Determine the (x, y) coordinate at the center of the cell enclosing the given text.  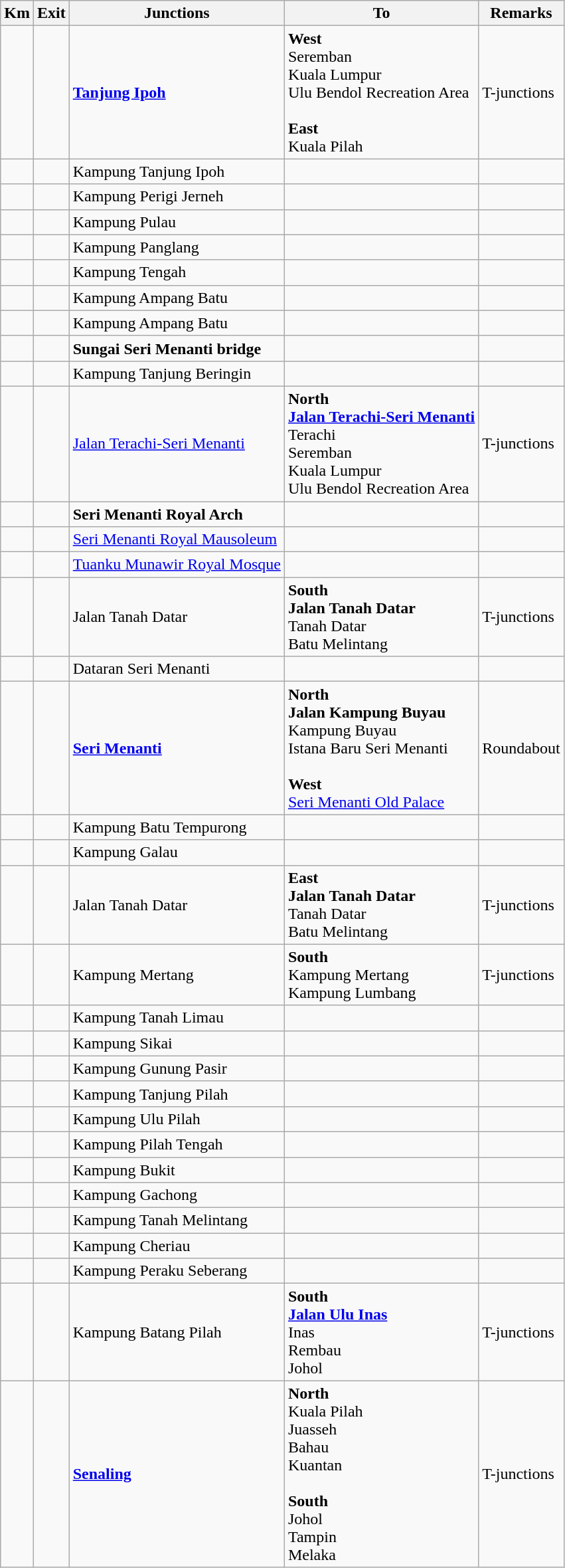
North Jalan Terachi-Seri MenantiTerachiSerembanKuala LumpurUlu Bendol Recreation Area (381, 444)
Kampung Pilah Tengah (177, 1144)
West Seremban Kuala LumpurUlu Bendol Recreation AreaEast Kuala Pilah (381, 92)
Sungai Seri Menanti bridge (177, 348)
Kampung Gunung Pasir (177, 1068)
Kampung Gachong (177, 1195)
Kampung Batu Tempurong (177, 827)
Dataran Seri Menanti (177, 669)
Kampung Mertang (177, 975)
Kampung Tanjung Ipoh (177, 171)
Tanjung Ipoh (177, 92)
Kampung Tanjung Pilah (177, 1094)
SouthJalan Tanah DatarTanah DatarBatu Melintang (381, 617)
Remarks (521, 13)
Kampung Tanah Melintang (177, 1221)
Roundabout (521, 748)
Exit (51, 13)
Junctions (177, 13)
EastJalan Tanah DatarTanah DatarBatu Melintang (381, 905)
Kampung Tanjung Beringin (177, 373)
Kampung Sikai (177, 1043)
Kampung Pulau (177, 222)
Seri Menanti Royal Mausoleum (177, 539)
Kampung Cheriau (177, 1246)
Kampung Bukit (177, 1170)
Senaling (177, 1474)
Seri Menanti (177, 748)
Kampung Ulu Pilah (177, 1119)
Kampung Peraku Seberang (177, 1271)
NorthJalan Kampung BuyauKampung BuyauIstana Baru Seri MenantiWestSeri Menanti Old Palace (381, 748)
To (381, 13)
South Jalan Ulu InasInasRembauJohol (381, 1332)
Tuanku Munawir Royal Mosque (177, 565)
Kampung Tengah (177, 272)
Jalan Terachi-Seri Menanti (177, 444)
Kampung Batang Pilah (177, 1332)
Seri Menanti Royal Arch (177, 514)
North Kuala Pilah Juasseh Bahau KuantanSouth Johol Tampin Melaka (381, 1474)
Kampung Galau (177, 852)
Kampung Panglang (177, 247)
Km (17, 13)
SouthKampung MertangKampung Lumbang (381, 975)
Kampung Perigi Jerneh (177, 197)
Kampung Tanah Limau (177, 1018)
